Identify which cell holds the provided text, then report its (X, Y) central coordinate. 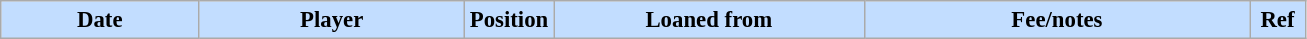
Player (332, 20)
Loaned from (710, 20)
Date (100, 20)
Fee/notes (1057, 20)
Ref (1278, 20)
Position (508, 20)
